Pinpoint the cell where the given text exists, returning its [X, Y] midpoint coordinate. 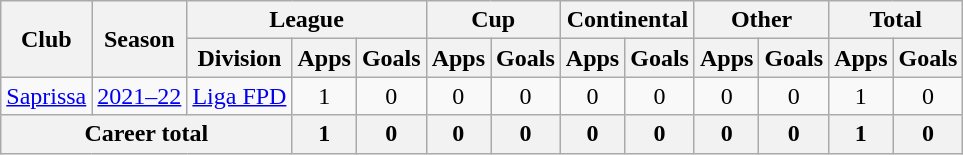
Saprissa [46, 96]
Career total [146, 134]
2021–22 [140, 96]
Total [896, 20]
Other [761, 20]
Club [46, 39]
League [306, 20]
Division [240, 58]
Liga FPD [240, 96]
Continental [627, 20]
Cup [493, 20]
Season [140, 39]
